Return the (X, Y) coordinate for the center point of the cell that contains the specified text.  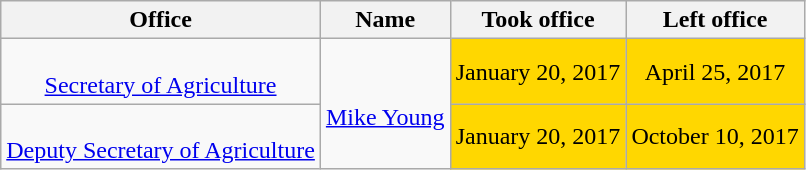
Office (161, 20)
Left office (715, 20)
Took office (538, 20)
Name (385, 20)
Mike Young (385, 104)
April 25, 2017 (715, 72)
Deputy Secretary of Agriculture (161, 136)
Secretary of Agriculture (161, 72)
October 10, 2017 (715, 136)
